Search for the cell housing the specified text and yield its [x, y] center coordinate. 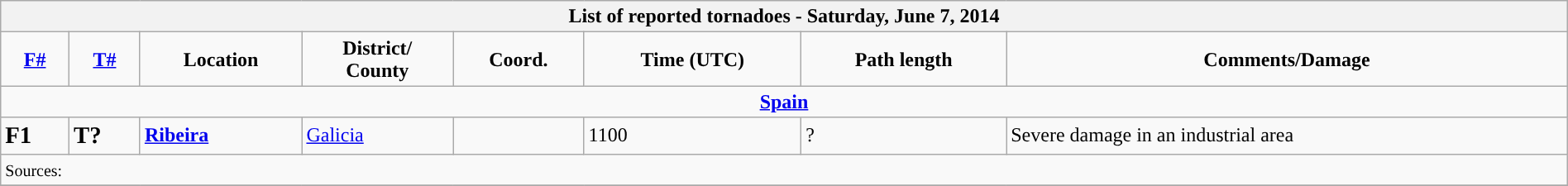
F1 [35, 136]
Path length [904, 60]
Comments/Damage [1287, 60]
1100 [693, 136]
Galicia [377, 136]
Sources: [784, 169]
Severe damage in an industrial area [1287, 136]
Time (UTC) [693, 60]
Spain [784, 102]
F# [35, 60]
? [904, 136]
List of reported tornadoes - Saturday, June 7, 2014 [784, 17]
T# [105, 60]
T? [105, 136]
Location [221, 60]
Coord. [519, 60]
Ribeira [221, 136]
District/County [377, 60]
